Extract the (x, y) coordinate from the center of the cell holding the provided text.  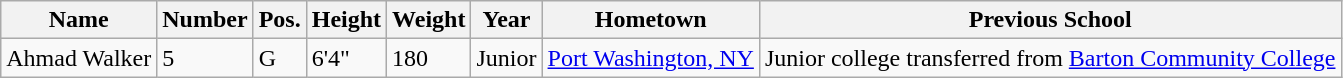
5 (205, 58)
Pos. (280, 20)
Port Washington, NY (650, 58)
Name (79, 20)
Ahmad Walker (79, 58)
Junior (506, 58)
6'4" (346, 58)
Height (346, 20)
Previous School (1050, 20)
Number (205, 20)
Junior college transferred from Barton Community College (1050, 58)
Weight (429, 20)
180 (429, 58)
G (280, 58)
Hometown (650, 20)
Year (506, 20)
